From the cell containing the given text, extract its center point as [X, Y] coordinate. 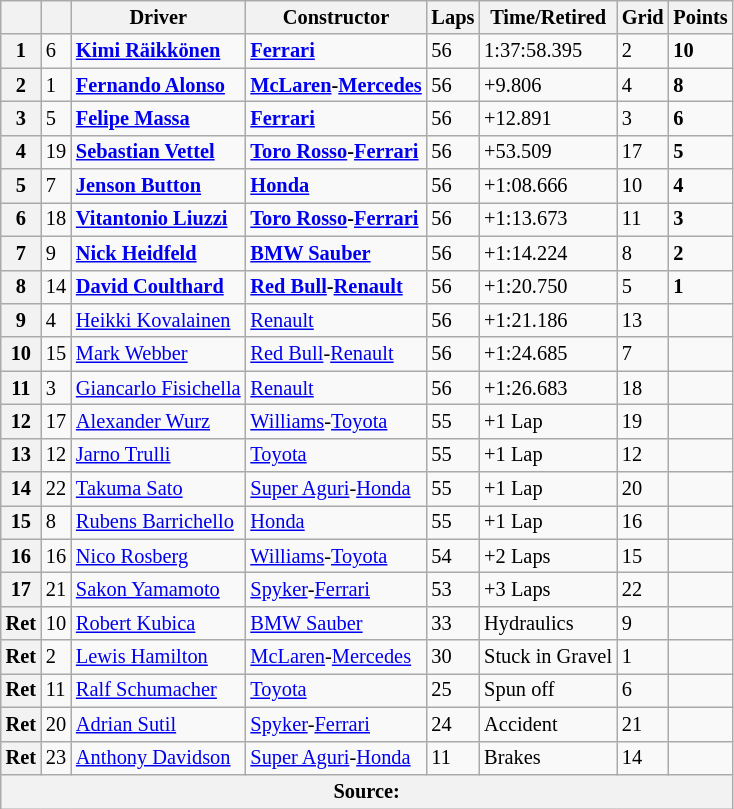
+1:08.666 [548, 186]
33 [454, 623]
25 [454, 690]
Spun off [548, 690]
+1:13.673 [548, 219]
Brakes [548, 758]
Grid [643, 17]
+53.509 [548, 152]
30 [454, 657]
Lewis Hamilton [158, 657]
Nick Heidfeld [158, 253]
Fernando Alonso [158, 85]
Sebastian Vettel [158, 152]
Ralf Schumacher [158, 690]
+9.806 [548, 85]
Source: [367, 791]
+1:20.750 [548, 287]
Anthony Davidson [158, 758]
Vitantonio Liuzzi [158, 219]
Jarno Trulli [158, 455]
Nico Rosberg [158, 556]
Giancarlo Fisichella [158, 388]
24 [454, 724]
Jenson Button [158, 186]
Heikki Kovalainen [158, 320]
+1:14.224 [548, 253]
Rubens Barrichello [158, 522]
Felipe Massa [158, 118]
Constructor [336, 17]
Points [701, 17]
Adrian Sutil [158, 724]
+1:26.683 [548, 388]
+1:21.186 [548, 320]
Hydraulics [548, 623]
Stuck in Gravel [548, 657]
Time/Retired [548, 17]
Driver [158, 17]
Kimi Räikkönen [158, 51]
Robert Kubica [158, 623]
1:37:58.395 [548, 51]
53 [454, 589]
Accident [548, 724]
+1:24.685 [548, 354]
Mark Webber [158, 354]
+3 Laps [548, 589]
David Coulthard [158, 287]
Alexander Wurz [158, 421]
+2 Laps [548, 556]
+12.891 [548, 118]
Takuma Sato [158, 489]
23 [56, 758]
Sakon Yamamoto [158, 589]
54 [454, 556]
Laps [454, 17]
